Return (X, Y) of the center of cell containing provided text 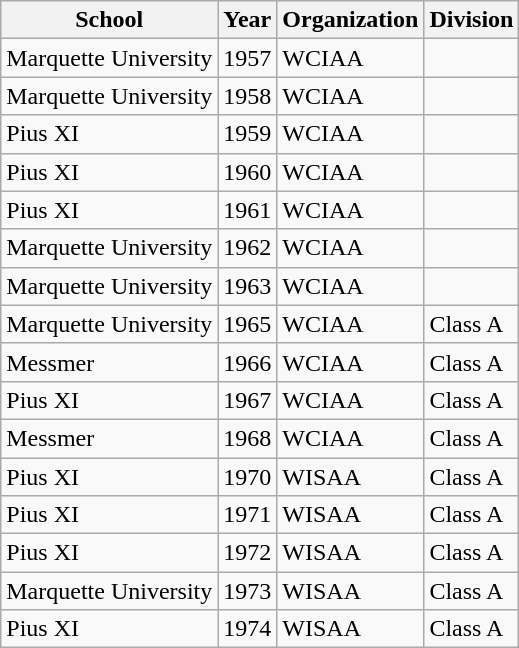
1970 (248, 477)
1972 (248, 553)
1971 (248, 515)
School (110, 20)
1974 (248, 629)
1960 (248, 172)
1963 (248, 286)
1959 (248, 134)
Organization (350, 20)
1958 (248, 96)
1966 (248, 362)
1957 (248, 58)
1961 (248, 210)
1968 (248, 438)
Division (472, 20)
Year (248, 20)
1962 (248, 248)
1967 (248, 400)
1965 (248, 324)
1973 (248, 591)
